Pinpoint the cell where the given text exists, returning its (x, y) midpoint coordinate. 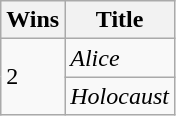
2 (33, 77)
Wins (33, 20)
Alice (120, 58)
Title (120, 20)
Holocaust (120, 96)
